Detect which cell encompasses the target text, then output its [x, y] center coordinate. 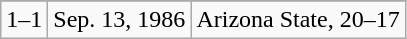
1–1 [24, 20]
Arizona State, 20–17 [298, 20]
Sep. 13, 1986 [120, 20]
